Identify which cell holds the provided text, then report its (X, Y) central coordinate. 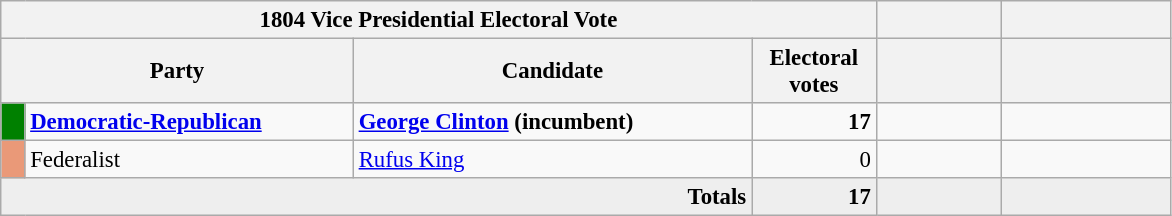
Candidate (552, 72)
1804 Vice Presidential Electoral Vote (438, 20)
Federalist (189, 160)
George Clinton (incumbent) (552, 122)
0 (814, 160)
Electoral votes (814, 72)
Rufus King (552, 160)
Democratic-Republican (189, 122)
Party (178, 72)
Totals (376, 197)
